Search for the cell housing the specified text and yield its [X, Y] center coordinate. 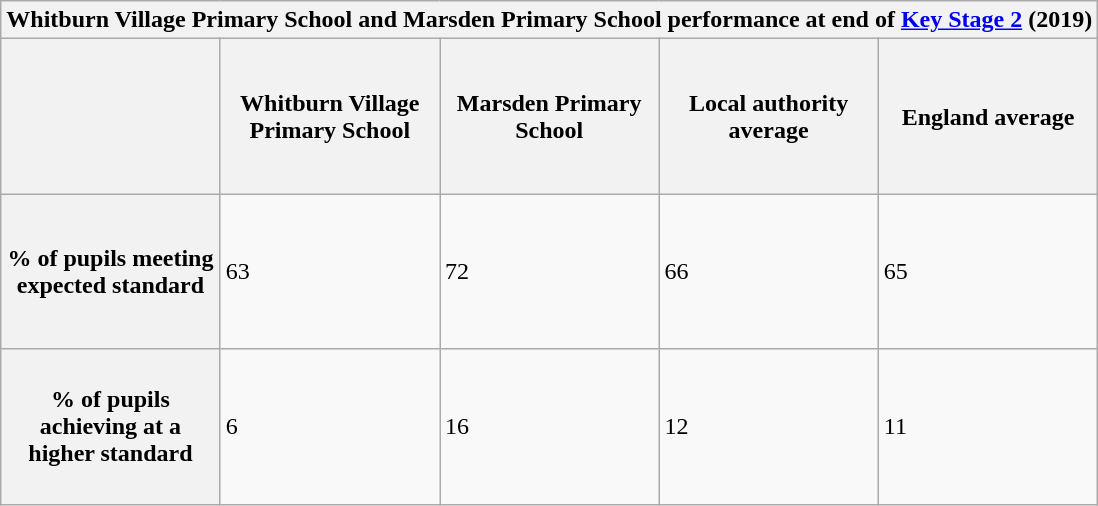
72 [550, 272]
% of pupils achieving at a higher standard [110, 426]
Marsden Primary School [550, 116]
6 [330, 426]
Local authority average [768, 116]
England average [988, 116]
11 [988, 426]
Whitburn Village Primary School [330, 116]
16 [550, 426]
12 [768, 426]
Whitburn Village Primary School and Marsden Primary School performance at end of Key Stage 2 (2019) [550, 20]
66 [768, 272]
% of pupils meeting expected standard [110, 272]
63 [330, 272]
65 [988, 272]
